Extract the (x, y) coordinate from the center of the cell holding the provided text.  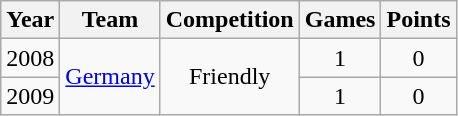
Games (340, 20)
2009 (30, 96)
Points (418, 20)
Friendly (230, 77)
Competition (230, 20)
2008 (30, 58)
Year (30, 20)
Germany (110, 77)
Team (110, 20)
